Identify which cell holds the provided text, then report its (X, Y) central coordinate. 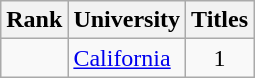
University (127, 20)
1 (220, 58)
Rank (34, 20)
Titles (220, 20)
California (127, 58)
